Identify which cell holds the provided text, then report its [x, y] central coordinate. 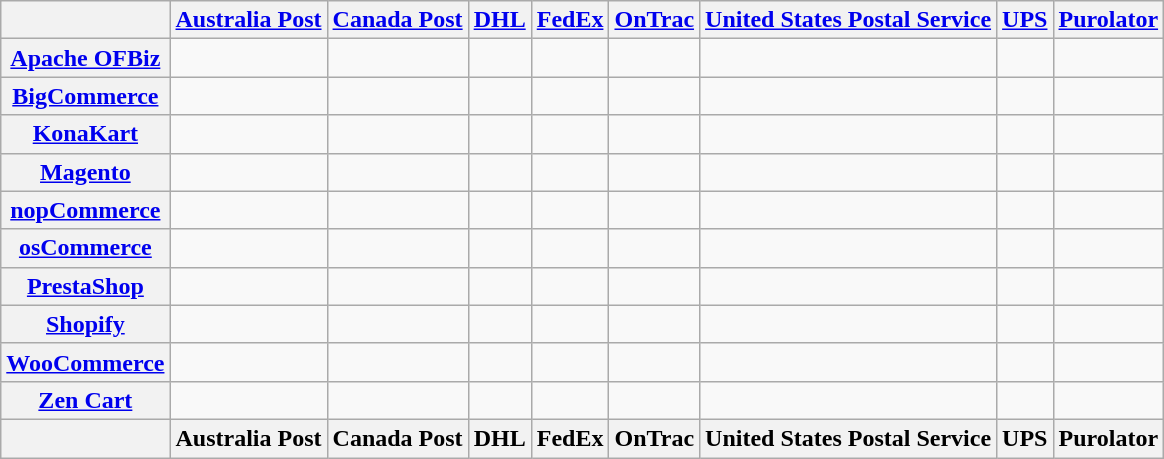
BigCommerce [86, 96]
osCommerce [86, 248]
WooCommerce [86, 362]
KonaKart [86, 134]
nopCommerce [86, 210]
PrestaShop [86, 286]
Magento [86, 172]
Shopify [86, 324]
Apache OFBiz [86, 58]
Zen Cart [86, 400]
